Return (X, Y) of the center of cell containing provided text 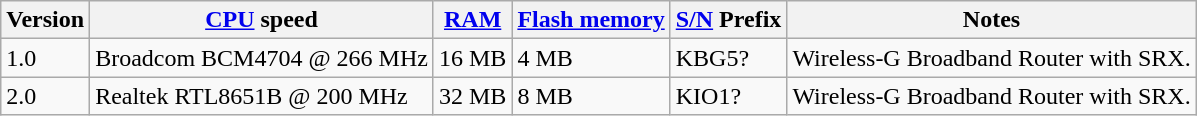
Version (46, 20)
Broadcom BCM4704 @ 266 MHz (262, 58)
Realtek RTL8651B @ 200 MHz (262, 96)
1.0 (46, 58)
16 MB (472, 58)
RAM (472, 20)
KIO1? (728, 96)
S/N Prefix (728, 20)
CPU speed (262, 20)
8 MB (591, 96)
2.0 (46, 96)
Flash memory (591, 20)
Notes (992, 20)
32 MB (472, 96)
KBG5? (728, 58)
4 MB (591, 58)
